Identify which cell holds the provided text, then report its [X, Y] central coordinate. 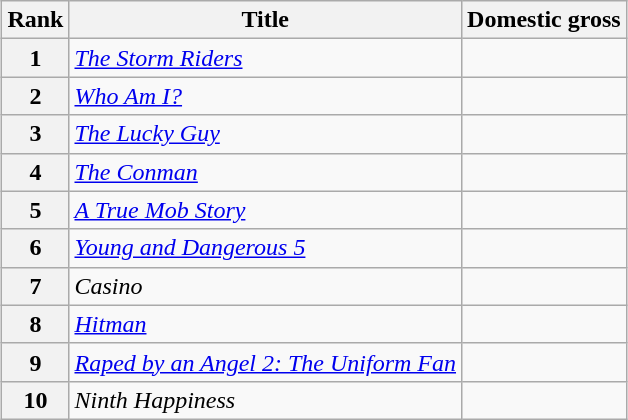
Young and Dangerous 5 [266, 248]
1 [36, 58]
2 [36, 96]
5 [36, 210]
Domestic gross [544, 20]
4 [36, 172]
Rank [36, 20]
Raped by an Angel 2: The Uniform Fan [266, 362]
10 [36, 400]
A True Mob Story [266, 210]
Casino [266, 286]
3 [36, 134]
The Conman [266, 172]
8 [36, 324]
Who Am I? [266, 96]
Hitman [266, 324]
9 [36, 362]
The Lucky Guy [266, 134]
The Storm Riders [266, 58]
Ninth Happiness [266, 400]
6 [36, 248]
Title [266, 20]
7 [36, 286]
